For the text-containing cell, return its midpoint in [x, y] coordinate format. 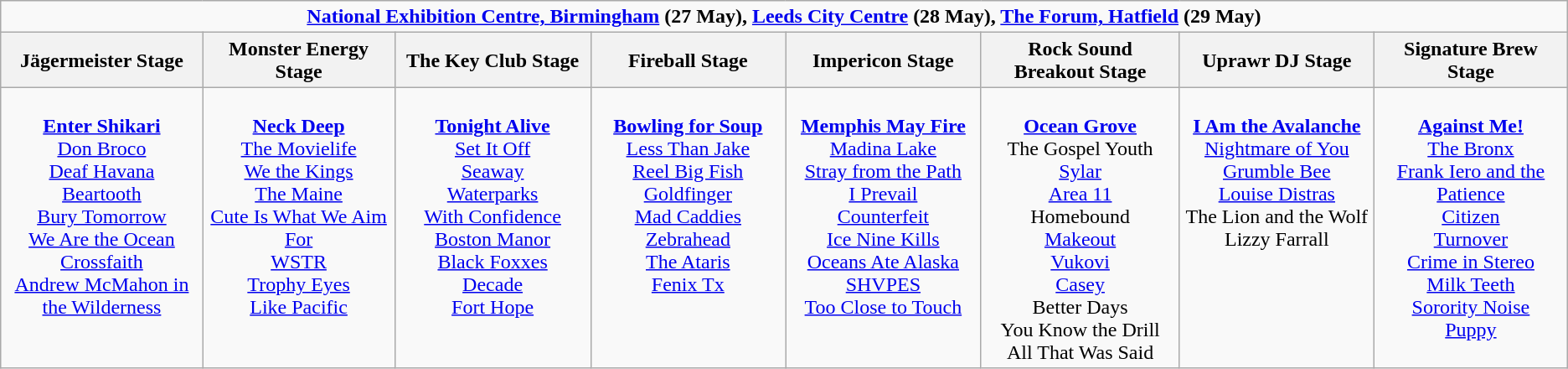
Monster Energy Stage [298, 60]
I Am the Avalanche Nightmare of You Grumble Bee Louise Distras The Lion and the Wolf Lizzy Farrall [1277, 228]
Enter Shikari Don Broco Deaf Havana Beartooth Bury Tomorrow We Are the Ocean Crossfaith Andrew McMahon in the Wilderness [102, 228]
Uprawr DJ Stage [1277, 60]
National Exhibition Centre, Birmingham (27 May), Leeds City Centre (28 May), The Forum, Hatfield (29 May) [784, 17]
Tonight Alive Set It Off Seaway Waterparks With Confidence Boston Manor Black Foxxes Decade Fort Hope [493, 228]
Bowling for Soup Less Than Jake Reel Big Fish Goldfinger Mad Caddies Zebrahead The Ataris Fenix Tx [688, 228]
Against Me! The Bronx Frank Iero and the Patience Citizen Turnover Crime in Stereo Milk Teeth Sorority Noise Puppy [1471, 228]
Fireball Stage [688, 60]
Rock Sound Breakout Stage [1081, 60]
Impericon Stage [884, 60]
Ocean Grove The Gospel Youth Sylar Area 11 Homebound Makeout Vukovi Casey Better Days You Know the Drill All That Was Said [1081, 228]
Memphis May Fire Madina Lake Stray from the Path I Prevail Counterfeit Ice Nine Kills Oceans Ate Alaska SHVPES Too Close to Touch [884, 228]
The Key Club Stage [493, 60]
Jägermeister Stage [102, 60]
Signature Brew Stage [1471, 60]
Neck Deep The Movielife We the Kings The Maine Cute Is What We Aim For WSTR Trophy Eyes Like Pacific [298, 228]
